Scan for the cell matching the given text and deliver its [X, Y] coordinate at center. 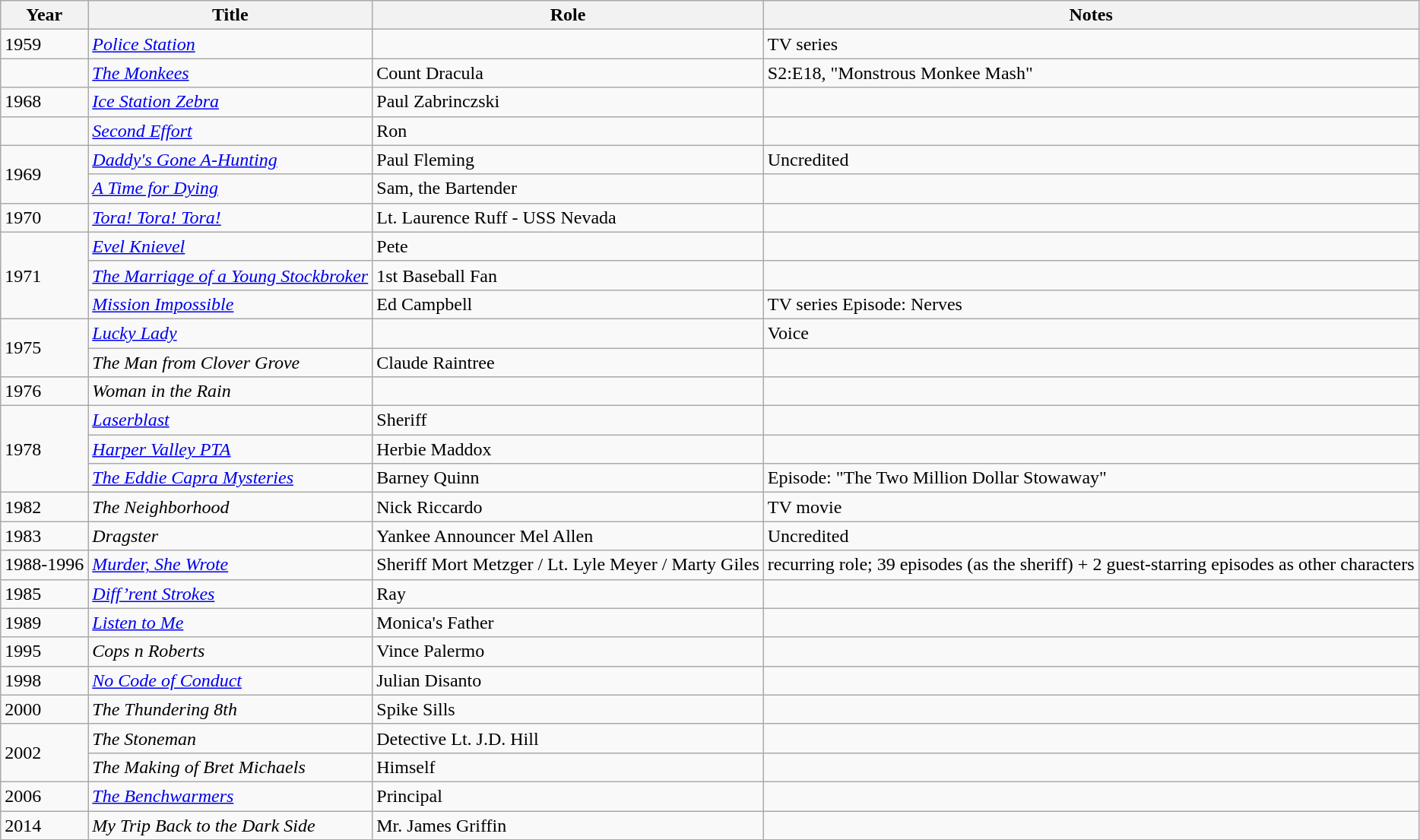
Pete [568, 246]
Ice Station Zebra [230, 102]
Lt. Laurence Ruff - USS Nevada [568, 217]
1995 [44, 651]
TV series [1091, 44]
The Monkees [230, 73]
Notes [1091, 15]
2000 [44, 709]
The Eddie Capra Mysteries [230, 478]
The Neighborhood [230, 507]
My Trip Back to the Dark Side [230, 825]
The Man from Clover Grove [230, 363]
Voice [1091, 333]
The Thundering 8th [230, 709]
No Code of Conduct [230, 680]
Claude Raintree [568, 363]
2006 [44, 796]
Yankee Announcer Mel Allen [568, 536]
1959 [44, 44]
Diff’rent Strokes [230, 594]
2002 [44, 753]
Monica's Father [568, 623]
Murder, She Wrote [230, 565]
1969 [44, 174]
Tora! Tora! Tora! [230, 217]
S2:E18, "Monstrous Monkee Mash" [1091, 73]
Ray [568, 594]
Paul Fleming [568, 160]
TV series Episode: Nerves [1091, 304]
Sheriff [568, 420]
1983 [44, 536]
1989 [44, 623]
Julian Disanto [568, 680]
1982 [44, 507]
The Benchwarmers [230, 796]
1975 [44, 347]
Paul Zabrinczski [568, 102]
Title [230, 15]
Laserblast [230, 420]
The Stoneman [230, 738]
Episode: "The Two Million Dollar Stowaway" [1091, 478]
A Time for Dying [230, 189]
Police Station [230, 44]
1998 [44, 680]
Role [568, 15]
Detective Lt. J.D. Hill [568, 738]
Cops n Roberts [230, 651]
1976 [44, 391]
Sheriff Mort Metzger / Lt. Lyle Meyer / Marty Giles [568, 565]
Evel Knievel [230, 246]
1971 [44, 275]
Year [44, 15]
recurring role; 39 episodes (as the sheriff) + 2 guest-starring episodes as other characters [1091, 565]
Ed Campbell [568, 304]
1978 [44, 449]
Nick Riccardo [568, 507]
TV movie [1091, 507]
Lucky Lady [230, 333]
Spike Sills [568, 709]
Ron [568, 131]
Vince Palermo [568, 651]
1st Baseball Fan [568, 275]
Mission Impossible [230, 304]
Mr. James Griffin [568, 825]
Herbie Maddox [568, 449]
1970 [44, 217]
Woman in the Rain [230, 391]
The Making of Bret Michaels [230, 767]
The Marriage of a Young Stockbroker [230, 275]
Barney Quinn [568, 478]
Himself [568, 767]
Dragster [230, 536]
Principal [568, 796]
Second Effort [230, 131]
2014 [44, 825]
Listen to Me [230, 623]
1968 [44, 102]
Count Dracula [568, 73]
Sam, the Bartender [568, 189]
1988-1996 [44, 565]
Harper Valley PTA [230, 449]
Daddy's Gone A-Hunting [230, 160]
1985 [44, 594]
